Detect which cell encompasses the target text, then output its (X, Y) center coordinate. 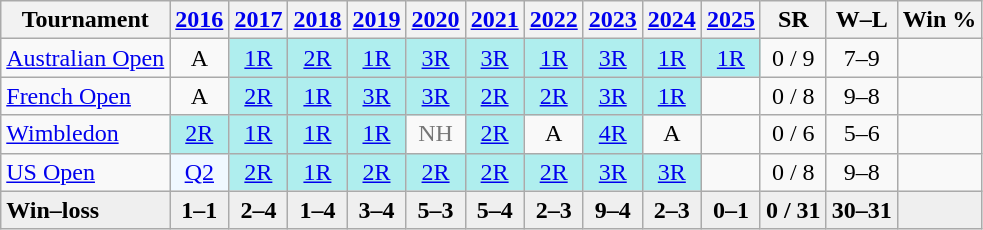
Wimbledon (86, 134)
9–4 (612, 210)
2018 (318, 20)
2020 (436, 20)
1–1 (200, 210)
1–4 (318, 210)
30–31 (862, 210)
2–4 (258, 210)
French Open (86, 96)
NH (436, 134)
Tournament (86, 20)
2023 (612, 20)
W–L (862, 20)
0 / 6 (793, 134)
7–9 (862, 58)
5–4 (494, 210)
2016 (200, 20)
US Open (86, 172)
SR (793, 20)
3–4 (376, 210)
2017 (258, 20)
0–1 (730, 210)
2021 (494, 20)
0 / 9 (793, 58)
5–6 (862, 134)
2019 (376, 20)
Win % (940, 20)
Australian Open (86, 58)
2022 (554, 20)
0 / 31 (793, 210)
Q2 (200, 172)
4R (612, 134)
2025 (730, 20)
2024 (672, 20)
Win–loss (86, 210)
5–3 (436, 210)
